Output the (X, Y) coordinate of the center of the cell containing the given text.  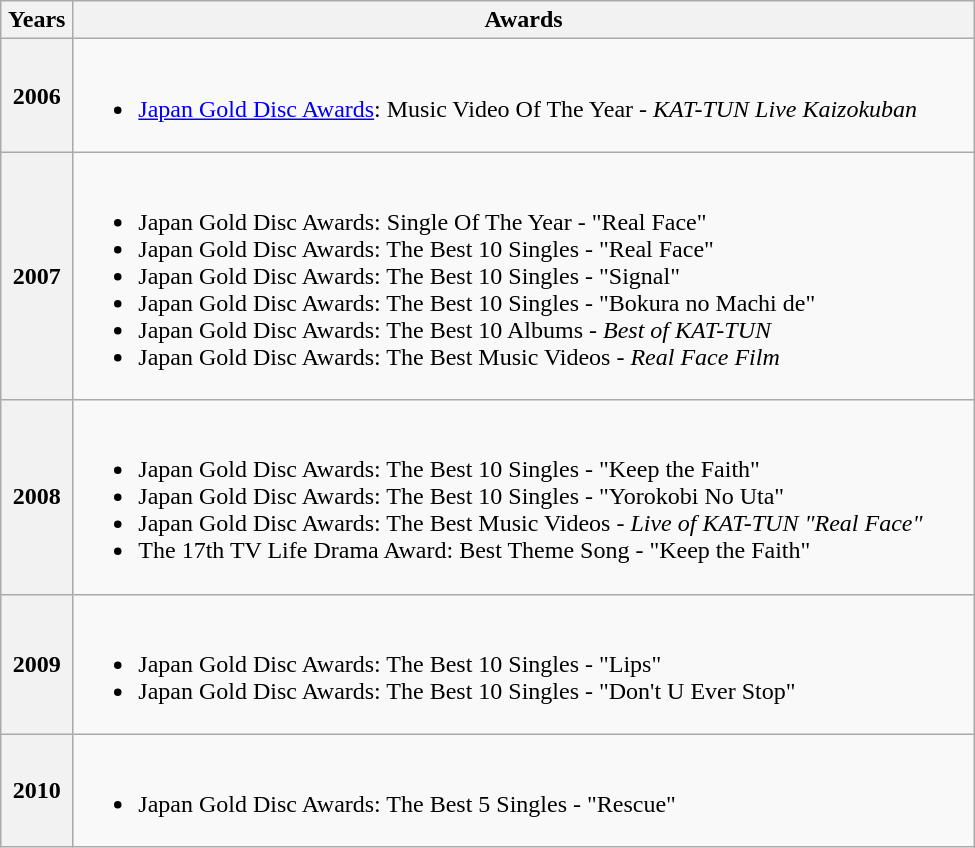
Awards (524, 20)
Years (37, 20)
Japan Gold Disc Awards: The Best 10 Singles - "Lips"Japan Gold Disc Awards: The Best 10 Singles - "Don't U Ever Stop" (524, 664)
2009 (37, 664)
2010 (37, 790)
2006 (37, 96)
Japan Gold Disc Awards: The Best 5 Singles - "Rescue" (524, 790)
2007 (37, 276)
Japan Gold Disc Awards: Music Video Of The Year - KAT-TUN Live Kaizokuban (524, 96)
2008 (37, 497)
